Locate the cell with the specified text and output its [X, Y] center coordinate. 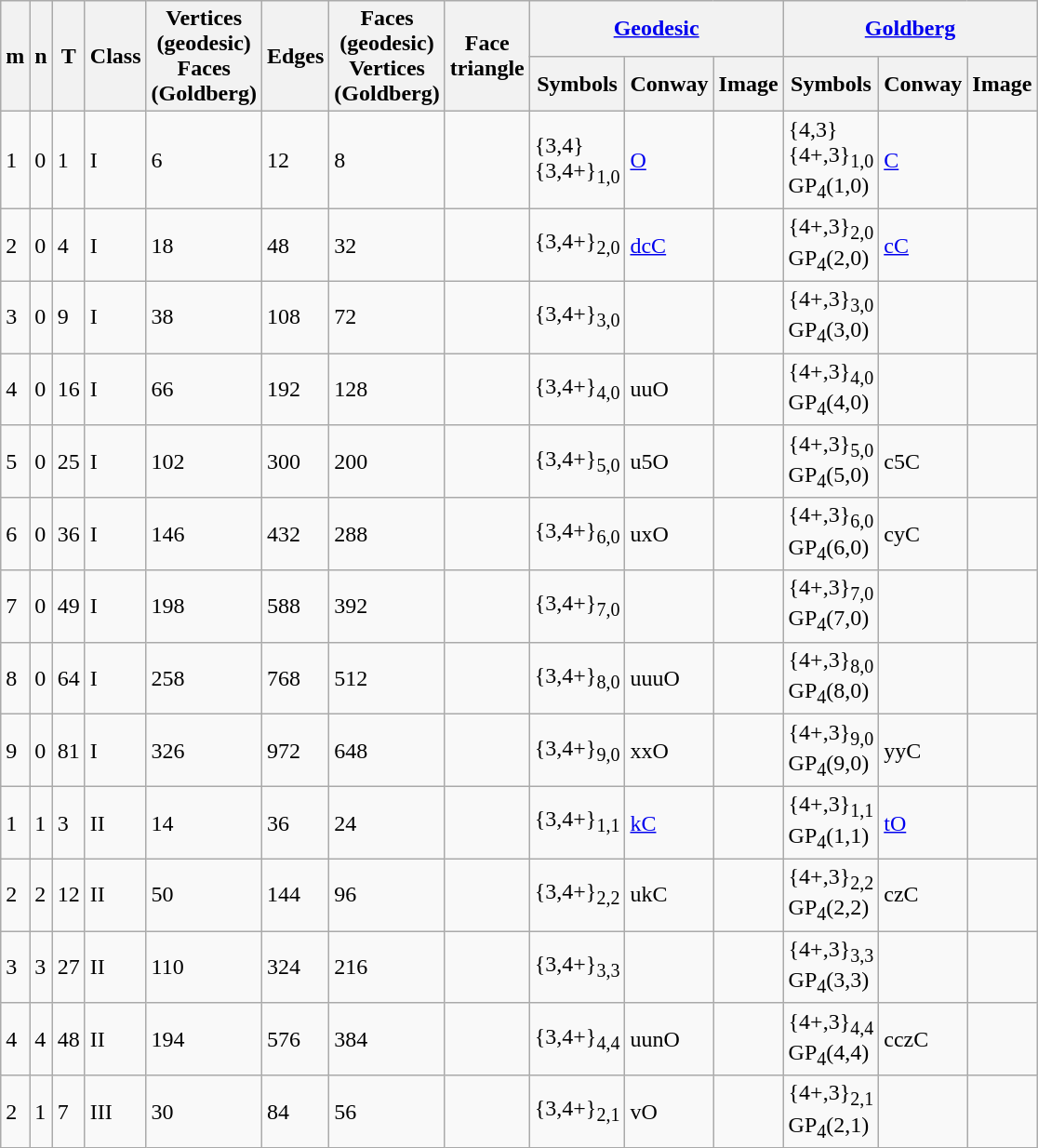
m [15, 56]
{3,4+}2,2 [577, 895]
vO [670, 1112]
{3,4+}3,0 [577, 317]
{3,4+}9,0 [577, 751]
64 [69, 678]
Goldberg [910, 29]
czC [923, 895]
392 [387, 607]
{4+,3}7,0GP4(7,0) [832, 607]
{3,4+}1,1 [577, 822]
384 [387, 1039]
5 [15, 461]
C [923, 160]
{3,4+}8,0 [577, 678]
300 [295, 461]
192 [295, 390]
81 [69, 751]
27 [69, 968]
50 [204, 895]
{4+,3}4,4GP4(4,4) [832, 1039]
xxO [670, 751]
O [670, 160]
kC [670, 822]
{3,4+}4,0 [577, 390]
30 [204, 1112]
dcC [670, 245]
tO [923, 822]
{3,4+}5,0 [577, 461]
216 [387, 968]
n [41, 56]
25 [69, 461]
16 [69, 390]
{4,3}{4+,3}1,0GP4(1,0) [832, 160]
Class [115, 56]
Faces(geodesic)Vertices(Goldberg) [387, 56]
84 [295, 1112]
200 [387, 461]
uxO [670, 534]
{3,4+}2,1 [577, 1112]
102 [204, 461]
c5C [923, 461]
{4+,3}3,0GP4(3,0) [832, 317]
144 [295, 895]
{3,4+}4,4 [577, 1039]
{4+,3}4,0GP4(4,0) [832, 390]
{3,4+}3,3 [577, 968]
uunO [670, 1039]
66 [204, 390]
96 [387, 895]
Vertices(geodesic)Faces(Goldberg) [204, 56]
Edges [295, 56]
72 [387, 317]
{4+,3}2,1GP4(2,1) [832, 1112]
108 [295, 317]
{4+,3}5,0GP4(5,0) [832, 461]
768 [295, 678]
576 [295, 1039]
324 [295, 968]
yyC [923, 751]
{4+,3}2,0GP4(2,0) [832, 245]
588 [295, 607]
III [115, 1112]
38 [204, 317]
18 [204, 245]
648 [387, 751]
32 [387, 245]
326 [204, 751]
432 [295, 534]
{3,4+}7,0 [577, 607]
512 [387, 678]
972 [295, 751]
128 [387, 390]
uuO [670, 390]
198 [204, 607]
Facetriangle [487, 56]
{4+,3}2,2GP4(2,2) [832, 895]
194 [204, 1039]
{3,4+}2,0 [577, 245]
56 [387, 1112]
Geodesic [657, 29]
258 [204, 678]
uuuO [670, 678]
T [69, 56]
ukC [670, 895]
cC [923, 245]
14 [204, 822]
{4+,3}9,0GP4(9,0) [832, 751]
110 [204, 968]
{4+,3}8,0GP4(8,0) [832, 678]
49 [69, 607]
24 [387, 822]
cczC [923, 1039]
{4+,3}6,0GP4(6,0) [832, 534]
{3,4+}6,0 [577, 534]
u5O [670, 461]
{4+,3}1,1GP4(1,1) [832, 822]
{3,4}{3,4+}1,0 [577, 160]
146 [204, 534]
288 [387, 534]
cyC [923, 534]
{4+,3}3,3GP4(3,3) [832, 968]
